Pinpoint the cell where the given text exists, returning its (X, Y) midpoint coordinate. 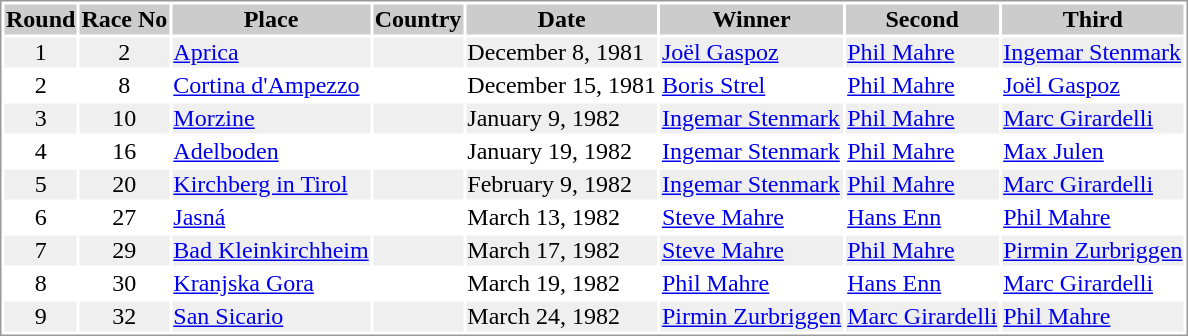
January 19, 1982 (562, 151)
March 17, 1982 (562, 251)
Country (418, 19)
16 (124, 151)
Jasná (271, 217)
10 (124, 119)
Bad Kleinkirchheim (271, 251)
29 (124, 251)
Cortina d'Ampezzo (271, 85)
Kranjska Gora (271, 283)
9 (40, 317)
March 24, 1982 (562, 317)
Place (271, 19)
4 (40, 151)
5 (40, 185)
7 (40, 251)
30 (124, 283)
Winner (751, 19)
3 (40, 119)
Second (922, 19)
March 19, 1982 (562, 283)
San Sicario (271, 317)
Adelboden (271, 151)
Morzine (271, 119)
20 (124, 185)
Third (1093, 19)
6 (40, 217)
Aprica (271, 53)
December 15, 1981 (562, 85)
Race No (124, 19)
Boris Strel (751, 85)
32 (124, 317)
December 8, 1981 (562, 53)
January 9, 1982 (562, 119)
1 (40, 53)
February 9, 1982 (562, 185)
27 (124, 217)
Max Julen (1093, 151)
March 13, 1982 (562, 217)
Date (562, 19)
Kirchberg in Tirol (271, 185)
Round (40, 19)
